Detect which cell encompasses the target text, then output its (X, Y) center coordinate. 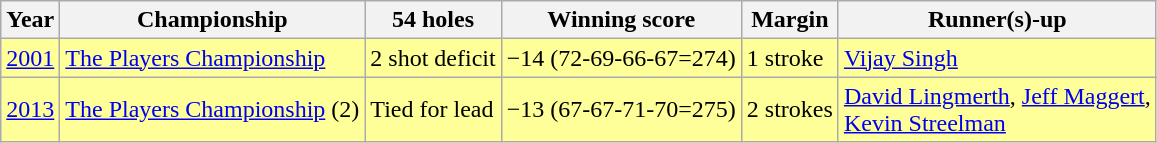
−13 (67-67-71-70=275) (621, 110)
2001 (30, 58)
The Players Championship (2) (212, 110)
The Players Championship (212, 58)
2013 (30, 110)
Margin (790, 20)
1 stroke (790, 58)
54 holes (433, 20)
2 shot deficit (433, 58)
Vijay Singh (997, 58)
Year (30, 20)
Tied for lead (433, 110)
David Lingmerth, Jeff Maggert, Kevin Streelman (997, 110)
2 strokes (790, 110)
Runner(s)-up (997, 20)
−14 (72-69-66-67=274) (621, 58)
Winning score (621, 20)
Championship (212, 20)
